Identify which cell holds the provided text, then report its (x, y) central coordinate. 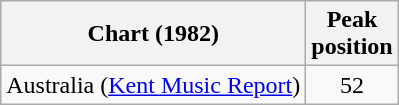
Peakposition (352, 34)
Australia (Kent Music Report) (154, 85)
52 (352, 85)
Chart (1982) (154, 34)
